From the cell containing the given text, extract its center point as (x, y) coordinate. 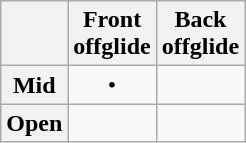
Open (34, 123)
Mid (34, 85)
• (112, 85)
Frontoffglide (112, 34)
Backoffglide (200, 34)
